Locate the cell with the specified text and output its (X, Y) center coordinate. 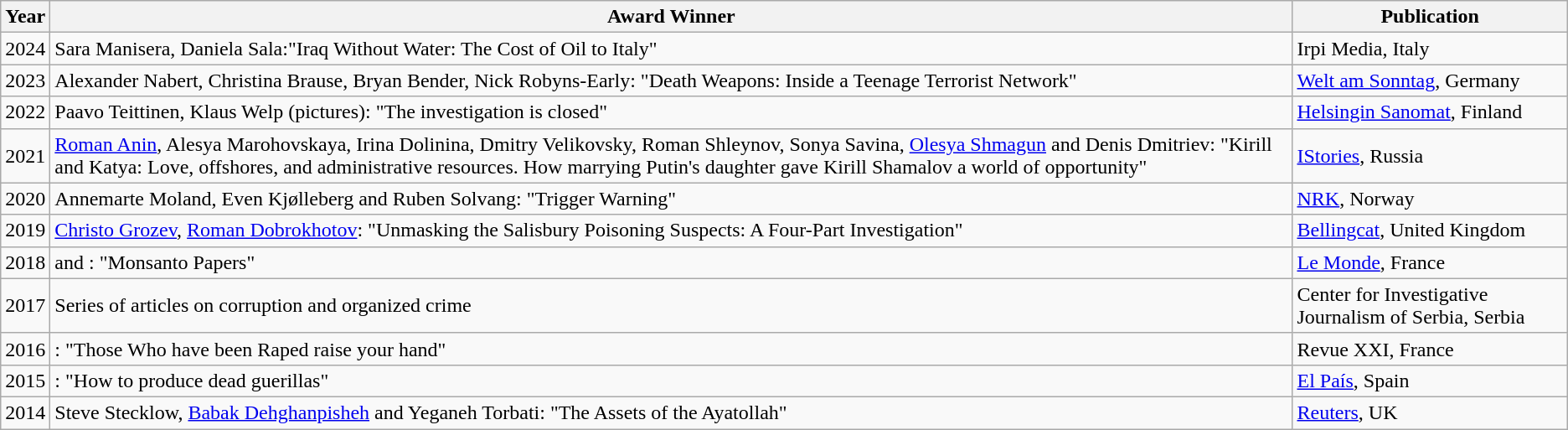
2015 (25, 381)
and : "Monsanto Papers" (672, 262)
2019 (25, 231)
2017 (25, 305)
Year (25, 17)
Irpi Media, Italy (1430, 49)
Le Monde, France (1430, 262)
2016 (25, 349)
: "Those Who have been Raped raise your hand" (672, 349)
Sara Manisera, Daniela Sala:"Iraq Without Water: The Cost of Oil to Italy" (672, 49)
2020 (25, 199)
Paavo Teittinen, Klaus Welp (pictures): "The investigation is closed" (672, 112)
Helsingin Sanomat, Finland (1430, 112)
2024 (25, 49)
IStories, Russia (1430, 156)
2021 (25, 156)
Revue XXI, France (1430, 349)
Bellingcat, United Kingdom (1430, 231)
Welt am Sonntag, Germany (1430, 80)
Christo Grozev, Roman Dobrokhotov: "Unmasking the Salisbury Poisoning Suspects: A Four-Part Investigation" (672, 231)
Center for Investigative Journalism of Serbia, Serbia (1430, 305)
Alexander Nabert, Christina Brause, Bryan Bender, Nick Robyns-Early: "Death Weapons: Inside a Teenage Terrorist Network" (672, 80)
: "How to produce dead guerillas" (672, 381)
Annemarte Moland, Even Kjølleberg and Ruben Solvang: "Trigger Warning" (672, 199)
2023 (25, 80)
NRK, Norway (1430, 199)
Series of articles on corruption and organized crime (672, 305)
2022 (25, 112)
Steve Stecklow, Babak Dehghanpisheh and Yeganeh Torbati: "The Assets of the Ayatollah" (672, 412)
Award Winner (672, 17)
Publication (1430, 17)
El País, Spain (1430, 381)
Reuters, UK (1430, 412)
2014 (25, 412)
2018 (25, 262)
